Output the (x, y) coordinate of the center of the cell containing the given text.  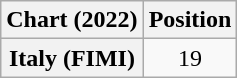
Italy (FIMI) (72, 58)
Position (190, 20)
Chart (2022) (72, 20)
19 (190, 58)
